Search for the cell housing the specified text and yield its [X, Y] center coordinate. 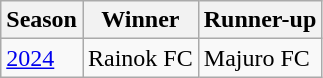
Majuro FC [260, 58]
Rainok FC [140, 58]
Winner [140, 20]
Runner-up [260, 20]
2024 [42, 58]
Season [42, 20]
